Provide the [X, Y] coordinate of the cell's center where the given text is located.  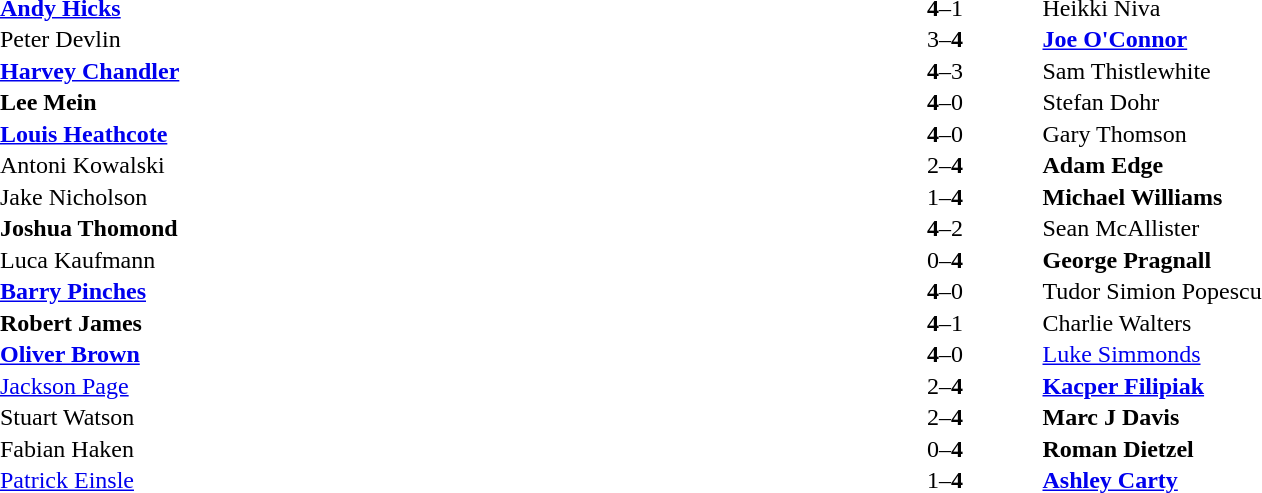
3–4 [944, 39]
4–1 [944, 323]
1–4 [944, 197]
4–3 [944, 71]
4–2 [944, 229]
